Detect which cell encompasses the target text, then output its [x, y] center coordinate. 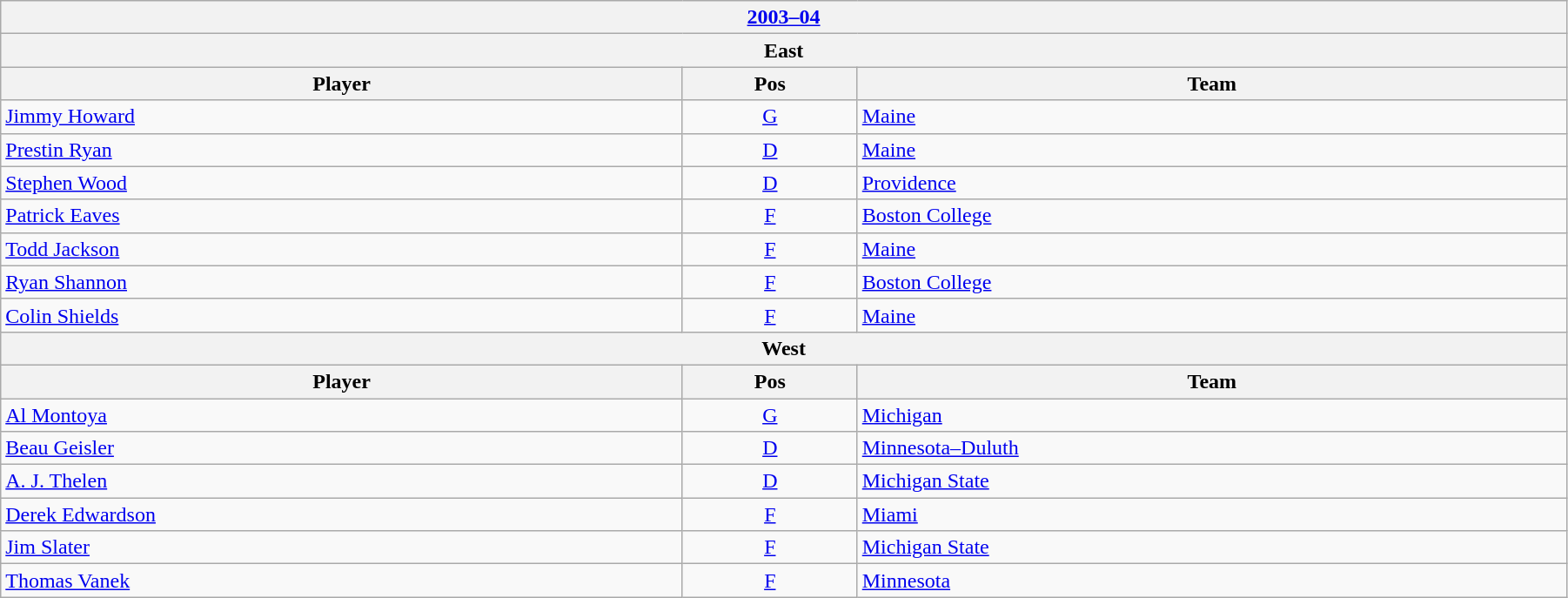
Minnesota [1211, 581]
Patrick Eaves [342, 216]
Derek Edwardson [342, 514]
Prestin Ryan [342, 150]
Miami [1211, 514]
Thomas Vanek [342, 581]
Beau Geisler [342, 448]
East [784, 50]
A. J. Thelen [342, 481]
Al Montoya [342, 415]
Minnesota–Duluth [1211, 448]
Jim Slater [342, 548]
West [784, 348]
2003–04 [784, 17]
Colin Shields [342, 315]
Providence [1211, 183]
Todd Jackson [342, 249]
Stephen Wood [342, 183]
Michigan [1211, 415]
Ryan Shannon [342, 282]
Jimmy Howard [342, 117]
